From the cell containing the given text, extract its center point as (x, y) coordinate. 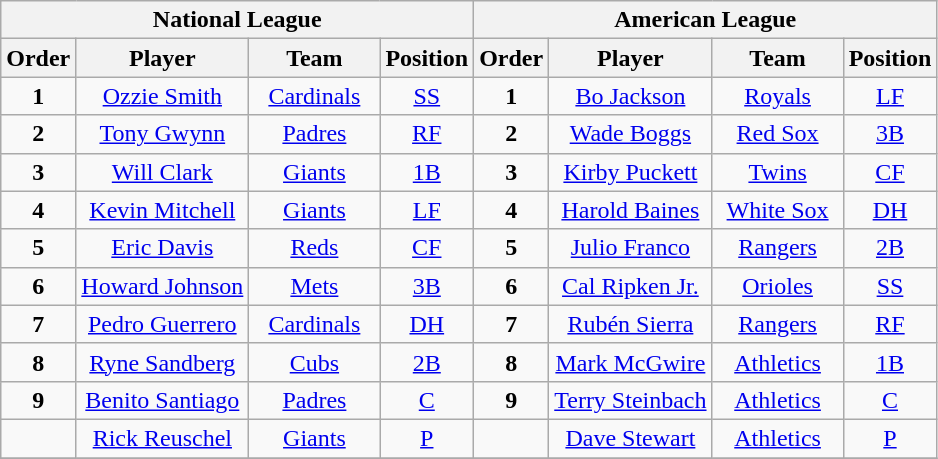
Howard Johnson (162, 286)
Cubs (314, 362)
Twins (778, 172)
Reds (314, 248)
Harold Baines (630, 210)
National League (238, 20)
Orioles (778, 286)
Bo Jackson (630, 96)
Kirby Puckett (630, 172)
Mets (314, 286)
Kevin Mitchell (162, 210)
Terry Steinbach (630, 400)
Royals (778, 96)
Red Sox (778, 134)
Ozzie Smith (162, 96)
Eric Davis (162, 248)
Rubén Sierra (630, 324)
Pedro Guerrero (162, 324)
Will Clark (162, 172)
Tony Gwynn (162, 134)
Dave Stewart (630, 438)
Rick Reuschel (162, 438)
Wade Boggs (630, 134)
Julio Franco (630, 248)
White Sox (778, 210)
Ryne Sandberg (162, 362)
American League (706, 20)
Benito Santiago (162, 400)
Cal Ripken Jr. (630, 286)
Mark McGwire (630, 362)
